Return the [X, Y] coordinate for the center point of the cell that contains the specified text.  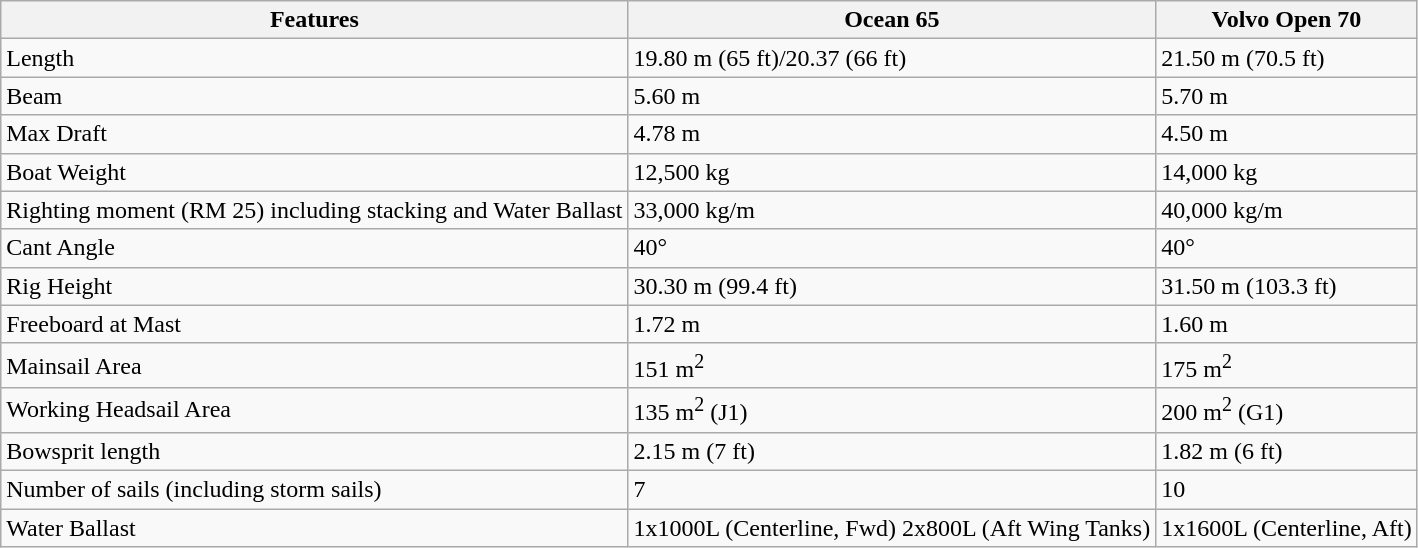
151 m2 [892, 366]
Cant Angle [314, 248]
Rig Height [314, 286]
Bowsprit length [314, 451]
4.50 m [1286, 134]
Number of sails (including storm sails) [314, 489]
Freeboard at Mast [314, 324]
19.80 m (65 ft)/20.37 (66 ft) [892, 58]
1x1000L (Centerline, Fwd) 2x800L (Aft Wing Tanks) [892, 528]
1.82 m (6 ft) [1286, 451]
Volvo Open 70 [1286, 20]
12,500 kg [892, 172]
40,000 kg/m [1286, 210]
14,000 kg [1286, 172]
Length [314, 58]
10 [1286, 489]
Features [314, 20]
21.50 m (70.5 ft) [1286, 58]
7 [892, 489]
Boat Weight [314, 172]
135 m2 (J1) [892, 410]
Water Ballast [314, 528]
1.72 m [892, 324]
Mainsail Area [314, 366]
Max Draft [314, 134]
30.30 m (99.4 ft) [892, 286]
5.60 m [892, 96]
4.78 m [892, 134]
1.60 m [1286, 324]
200 m2 (G1) [1286, 410]
33,000 kg/m [892, 210]
2.15 m (7 ft) [892, 451]
Ocean 65 [892, 20]
5.70 m [1286, 96]
175 m2 [1286, 366]
1x1600L (Centerline, Aft) [1286, 528]
31.50 m (103.3 ft) [1286, 286]
Beam [314, 96]
Righting moment (RM 25) including stacking and Water Ballast [314, 210]
Working Headsail Area [314, 410]
